Return [x, y] of the center of cell containing provided text 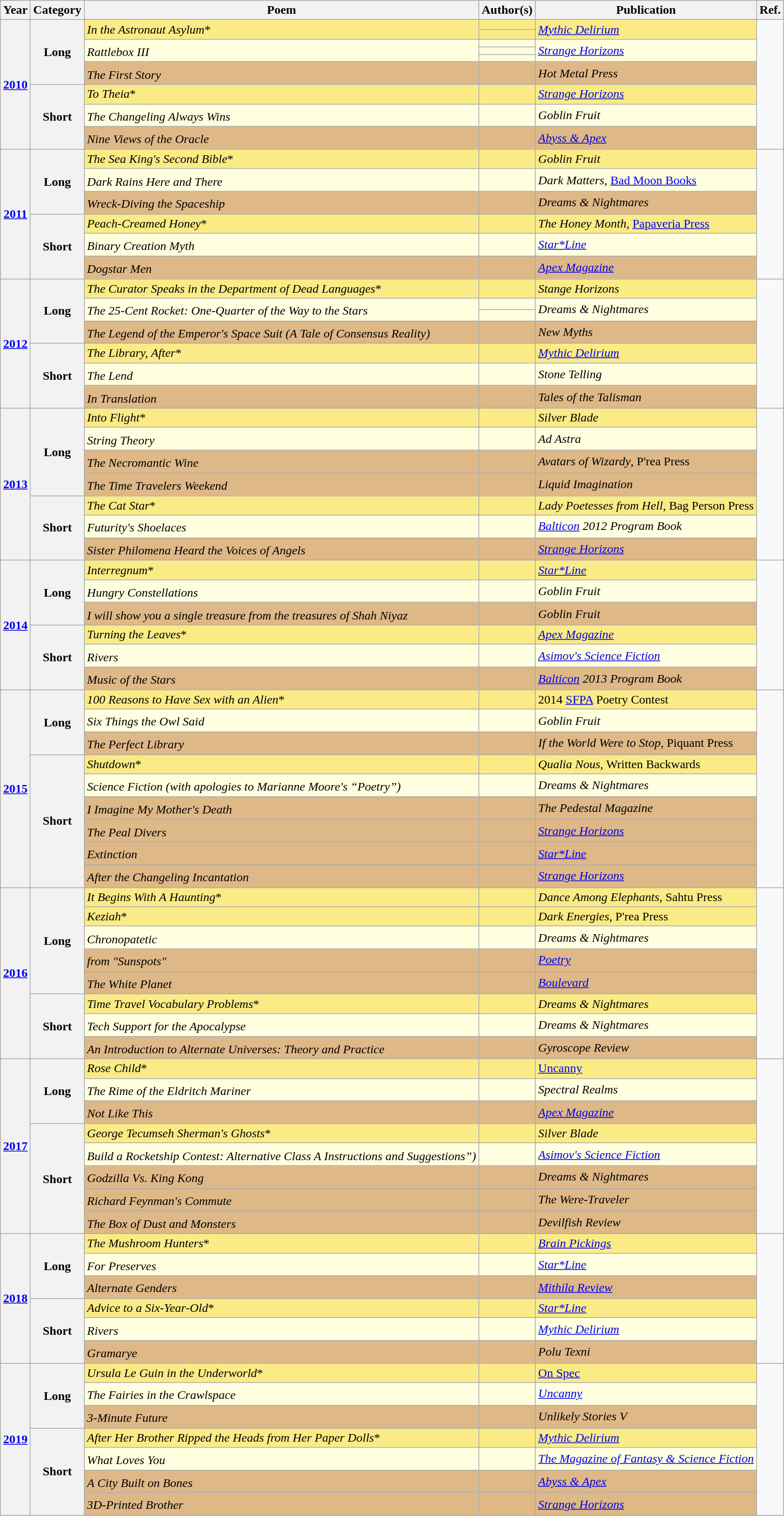
Gyroscope Review [646, 1048]
To Theia* [282, 94]
On Spec [646, 1373]
Binary Creation Myth [282, 244]
Stange Horizons [646, 289]
100 Reasons to Have Sex with an Alien* [282, 699]
Devilfish Review [646, 1223]
A City Built on Bones [282, 1481]
Futurity's Shoelaces [282, 526]
The Time Travelers Weekend [282, 485]
Spectral Realms [646, 1089]
2011 [15, 214]
If the World Were to Stop, Piquant Press [646, 743]
The Perfect Library [282, 743]
The Curator Speaks in the Department of Dead Languages* [282, 289]
The Fairies in the Crawlspace [282, 1394]
Unlikely Stories V [646, 1416]
Nine Views of the Oracle [282, 138]
I Imagine My Mother's Death [282, 808]
For Preserves [282, 1265]
Brain Pickings [646, 1244]
Dark Matters, Bad Moon Books [646, 180]
Avatars of Wizardy, P'rea Press [646, 461]
Ursula Le Guin in the Underworld* [282, 1373]
The Lend [282, 375]
Balticon 2013 Program Book [646, 679]
Rose Child* [282, 1069]
Turning the Leaves* [282, 635]
The Were-Traveler [646, 1199]
Tales of the Talisman [646, 397]
Advice to a Six-Year-Old* [282, 1308]
After Her Brother Ripped the Heads from Her Paper Dolls* [282, 1438]
Lady Poetesses from Hell, Bag Person Press [646, 506]
Dance Among Elephants, Sahtu Press [646, 897]
Godzilla Vs. King Kong [282, 1177]
It Begins With A Haunting* [282, 897]
2014 SFPA Poetry Contest [646, 699]
Shutdown* [282, 764]
The Rime of the Eldritch Mariner [282, 1089]
The First Story [282, 73]
George Tecumseh Sherman's Ghosts* [282, 1133]
The Pedestal Magazine [646, 808]
Publication [646, 10]
Time Travel Vocabulary Problems* [282, 1004]
The White Planet [282, 982]
Music of the Stars [282, 679]
Hungry Constellations [282, 592]
Liquid Imagination [646, 485]
The Changeling Always Wins [282, 115]
Poetry [646, 960]
2010 [15, 85]
Not Like This [282, 1113]
Polu Texni [646, 1352]
The Mushroom Hunters* [282, 1244]
In Translation [282, 397]
Category [57, 10]
Interregnum* [282, 570]
Ref. [770, 10]
The Necromantic Wine [282, 461]
Mithila Review [646, 1287]
from "Sunspots" [282, 960]
What Loves You [282, 1459]
2015 [15, 789]
New Myths [646, 332]
Stone Telling [646, 375]
The Box of Dust and Monsters [282, 1223]
Chronopatetic [282, 938]
3D-Printed Brother [282, 1504]
String Theory [282, 439]
The Cat Star* [282, 506]
The 25-Cent Rocket: One-Quarter of the Way to the Stars [282, 310]
The Peal Divers [282, 831]
3-Minute Future [282, 1416]
Dark Rains Here and There [282, 180]
Year [15, 10]
An Introduction to Alternate Universes: Theory and Practice [282, 1048]
Dark Energies, P'rea Press [646, 916]
Peach-Creamed Honey* [282, 223]
Poem [282, 10]
Sister Philomena Heard the Voices of Angels [282, 549]
Hot Metal Press [646, 73]
Qualia Nous, Written Backwards [646, 764]
The Sea King's Second Bible* [282, 159]
Extinction [282, 853]
Richard Feynman's Commute [282, 1199]
2013 [15, 485]
The Library, After* [282, 353]
In the Astronaut Asylum* [282, 30]
Boulevard [646, 982]
Build a Rocketship Contest: Alternative Class A Instructions and Suggestions”) [282, 1155]
2012 [15, 344]
Rattlebox III [282, 51]
Six Things the Owl Said [282, 721]
Tech Support for the Apocalypse [282, 1025]
Keziah* [282, 916]
I will show you a single treasure from the treasures of Shah Niyaz [282, 614]
The Honey Month, Papaveria Press [646, 223]
2014 [15, 625]
Wreck-Diving the Spaceship [282, 203]
Balticon 2012 Program Book [646, 526]
2018 [15, 1299]
Alternate Genders [282, 1287]
Author(s) [507, 10]
2016 [15, 973]
The Legend of the Emperor's Space Suit (A Tale of Consensus Reality) [282, 332]
After the Changeling Incantation [282, 877]
Into Flight* [282, 418]
The Magazine of Fantasy & Science Fiction [646, 1459]
Gramarye [282, 1352]
Dogstar Men [282, 268]
Science Fiction (with apologies to Marianne Moore's “Poetry”) [282, 785]
Ad Astra [646, 439]
2017 [15, 1146]
2019 [15, 1440]
